Pinpoint the cell where the given text exists, returning its [X, Y] midpoint coordinate. 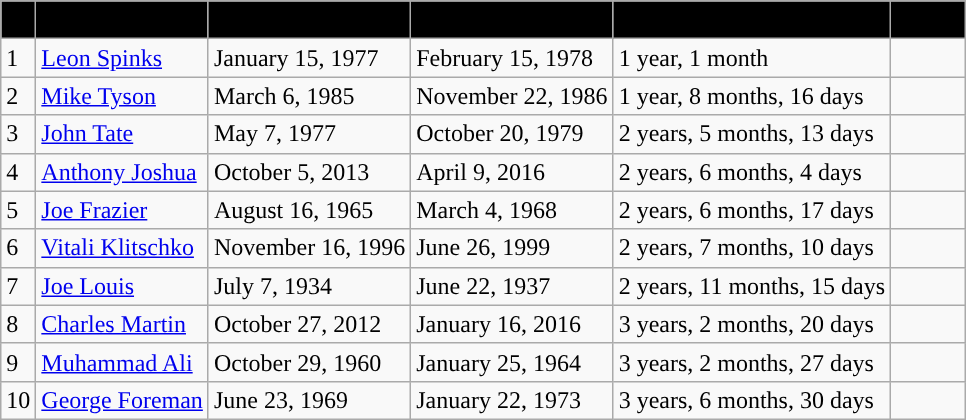
3 years, 2 months, 27 days [752, 362]
9 [18, 362]
Muhammad Ali [122, 362]
January 22, 1973 [512, 400]
July 7, 1934 [309, 286]
5 [18, 210]
Vitali Klitschko [122, 248]
January 25, 1964 [512, 362]
John Tate [122, 134]
Fights [928, 20]
2 years, 6 months, 17 days [752, 210]
Joe Frazier [122, 210]
1 year, 8 months, 16 days [752, 96]
October 29, 1960 [309, 362]
George Foreman [122, 400]
2 years, 11 months, 15 days [752, 286]
October 5, 2013 [309, 172]
World title win [512, 20]
November 22, 1986 [512, 96]
October 27, 2012 [309, 324]
June 26, 1999 [512, 248]
3 years, 2 months, 20 days [752, 324]
2 [18, 96]
June 22, 1937 [512, 286]
3 [18, 134]
Joe Louis [122, 286]
2 years, 6 months, 4 days [752, 172]
Professional debut [309, 20]
February 15, 1978 [512, 58]
March 6, 1985 [309, 96]
April 9, 2016 [512, 172]
January 15, 1977 [309, 58]
10 [18, 400]
Name [122, 20]
Mike Tyson [122, 96]
Charles Martin [122, 324]
6 [18, 248]
May 7, 1977 [309, 134]
August 16, 1965 [309, 210]
October 20, 1979 [512, 134]
3 years, 6 months, 30 days [752, 400]
Leon Spinks [122, 58]
1 year, 1 month [752, 58]
Time elapsed [752, 20]
1 [18, 58]
4 [18, 172]
2 years, 7 months, 10 days [752, 248]
2 years, 5 months, 13 days [752, 134]
November 16, 1996 [309, 248]
8 [18, 324]
January 16, 2016 [512, 324]
Anthony Joshua [122, 172]
March 4, 1968 [512, 210]
7 [18, 286]
June 23, 1969 [309, 400]
